Determine the (x, y) coordinate at the center of the cell enclosing the given text.  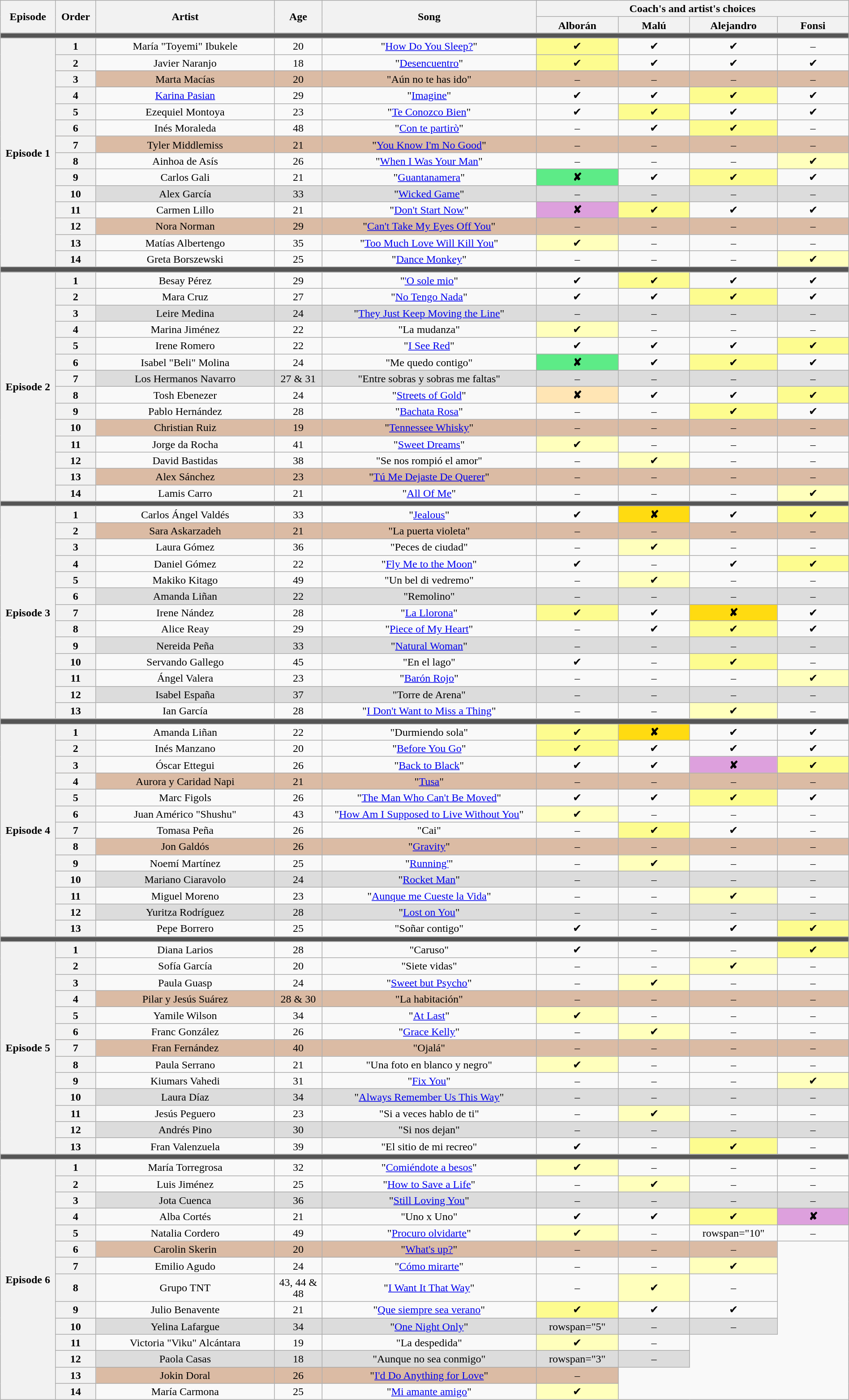
"Before You Go" (429, 748)
Alex Sánchez (185, 477)
Alba Cortés (185, 1216)
Diana Larios (185, 950)
"I See Red" (429, 346)
43, 44 & 48 (298, 1288)
Grupo TNT (185, 1288)
"Tennessee Whisky" (429, 428)
"Still Loving You" (429, 1200)
"Rocket Man" (429, 879)
30 (298, 1130)
Leire Medina (185, 313)
"All Of Me" (429, 493)
"Tusa" (429, 781)
"Cai" (429, 831)
Inés Moraleda (185, 128)
Besay Pérez (185, 280)
"Remolino" (429, 596)
Jokin Doral (185, 1375)
rowspan="5" (578, 1326)
Javier Naranjo (185, 63)
Episode 3 (28, 612)
Irene Romero (185, 346)
"When I Was Your Man" (429, 161)
Isabel España (185, 695)
"Entre sobras y sobras me faltas" (429, 379)
Age (298, 17)
"Streets of Gold" (429, 395)
"Torre de Arena" (429, 695)
27 (298, 296)
"Mi amante amigo" (429, 1392)
"They Just Keep Moving the Line" (429, 313)
"Tú Me Dejaste De Querer" (429, 477)
Natalia Cordero (185, 1233)
"Aunque me Cueste la Vida" (429, 896)
32 (298, 1167)
Fonsi (813, 25)
"Desencuentro" (429, 63)
Kiumars Vahedi (185, 1080)
"The Man Who Can't Be Moved" (429, 798)
María Torregrosa (185, 1167)
Laura Díaz (185, 1097)
Alborán (578, 25)
Coach's and artist's choices (693, 9)
Carmen Lillo (185, 210)
Pablo Hernández (185, 411)
"Wicked Game" (429, 193)
Alejandro (733, 25)
"Una foto en blanco y negro" (429, 1064)
"Si nos dejan" (429, 1130)
Christian Ruiz (185, 428)
"Que siempre sea verano" (429, 1310)
rowspan="10" (733, 1233)
María Carmona (185, 1392)
"You Know I'm No Good" (429, 144)
"Too Much Love Will Kill You" (429, 243)
"Ojalá" (429, 1048)
Marc Figols (185, 798)
Marta Macías (185, 79)
"Un bel di vedremo" (429, 580)
Fran Fernández (185, 1048)
"I'd Do Anything for Love" (429, 1375)
"Me quedo contigo" (429, 363)
Carlos Gali (185, 177)
"Sweet Dreams" (429, 444)
Artist (185, 17)
Fran Valenzuela (185, 1146)
"Guantanamera" (429, 177)
"Bachata Rosa" (429, 411)
Episode 6 (28, 1279)
"Comiéndote a besos" (429, 1167)
"How to Save a Life" (429, 1183)
Matías Albertengo (185, 243)
María "Toyemi" Ibukele (185, 47)
"Back to Black" (429, 764)
Tyler Middlemiss (185, 144)
"Caruso" (429, 950)
"En el lago" (429, 662)
"At Last" (429, 1015)
Makiko Kitago (185, 580)
Noemí Martínez (185, 863)
"Grace Kelly" (429, 1031)
31 (298, 1080)
Pepe Borrero (185, 928)
Order (76, 17)
Servando Gallego (185, 662)
Luis Jiménez (185, 1183)
"Piece of My Heart" (429, 629)
Victoria "Viku" Alcántara (185, 1343)
Malú (654, 25)
"Con te partirò" (429, 128)
Song (429, 17)
"Don't Start Now" (429, 210)
40 (298, 1048)
Julio Benavente (185, 1310)
Franc González (185, 1031)
Ángel Valera (185, 678)
"Natural Woman" (429, 645)
Juan Américo "Shushu" (185, 814)
"La puerta violeta" (429, 531)
"Lost on You" (429, 912)
Jesús Peguero (185, 1114)
"Running'" (429, 863)
"Aunque no sea conmigo" (429, 1359)
Nora Norman (185, 226)
Alex García (185, 193)
"One Night Only" (429, 1326)
28 & 30 (298, 999)
Mara Cruz (185, 296)
Jorge da Rocha (185, 444)
Jota Cuenca (185, 1200)
Yamile Wilson (185, 1015)
"Durmiendo sola" (429, 732)
"Uno x Uno" (429, 1216)
"Fly Me to the Moon" (429, 563)
37 (298, 695)
"La mudanza" (429, 329)
"Barón Rojo" (429, 678)
Yelina Lafargue (185, 1326)
Episode 1 (28, 153)
Marina Jiménez (185, 329)
"Jealous" (429, 515)
Alice Reay (185, 629)
35 (298, 243)
"What's up?" (429, 1250)
45 (298, 662)
41 (298, 444)
Paola Casas (185, 1359)
Daniel Gómez (185, 563)
Aurora y Caridad Napi (185, 781)
43 (298, 814)
Ainhoa de Asís (185, 161)
"Aún no te has ido" (429, 79)
"Peces de ciudad" (429, 547)
"Soñar contigo" (429, 928)
Ian García (185, 711)
Ezequiel Montoya (185, 112)
"Dance Monkey" (429, 259)
"Procuro olvidarte" (429, 1233)
Miguel Moreno (185, 896)
Pilar y Jesús Suárez (185, 999)
Tomasa Peña (185, 831)
Lamis Carro (185, 493)
"La habitación" (429, 999)
39 (298, 1146)
"Can't Take My Eyes Off You" (429, 226)
Carlos Ángel Valdés (185, 515)
Sara Askarzadeh (185, 531)
David Bastidas (185, 460)
Laura Gómez (185, 547)
Karina Pasian (185, 96)
Yuritza Rodríguez (185, 912)
"Always Remember Us This Way" (429, 1097)
"La despedida" (429, 1343)
Paula Guasp (185, 983)
Jon Galdós (185, 847)
Episode 2 (28, 387)
"Imagine" (429, 96)
"Si a veces hablo de ti" (429, 1114)
Emilio Agudo (185, 1266)
"Gravity" (429, 847)
"Te Conozco Bien" (429, 112)
"How Do You Sleep?" (429, 47)
Los Hermanos Navarro (185, 379)
"El sitio de mi recreo" (429, 1146)
Mariano Ciaravolo (185, 879)
"Cómo mirarte" (429, 1266)
"Siete vidas" (429, 966)
"I Want It That Way" (429, 1288)
"How Am I Supposed to Live Without You" (429, 814)
rowspan="3" (578, 1359)
"La Llorona" (429, 612)
Óscar Ettegui (185, 764)
Carolin Skerin (185, 1250)
Tosh Ebenezer (185, 395)
"Se nos rompió el amor" (429, 460)
Sofía García (185, 966)
Isabel "Beli" Molina (185, 363)
"Sweet but Psycho" (429, 983)
Episode 4 (28, 830)
"Fix You" (429, 1080)
48 (298, 128)
27 & 31 (298, 379)
Episode 5 (28, 1048)
"I Don't Want to Miss a Thing" (429, 711)
"'O sole mio" (429, 280)
38 (298, 460)
Inés Manzano (185, 748)
Andrés Pino (185, 1130)
Nereida Peña (185, 645)
Paula Serrano (185, 1064)
"No Tengo Nada" (429, 296)
Episode (28, 17)
Greta Borszewski (185, 259)
Irene Nández (185, 612)
